From the cell containing the given text, extract its center point as [x, y] coordinate. 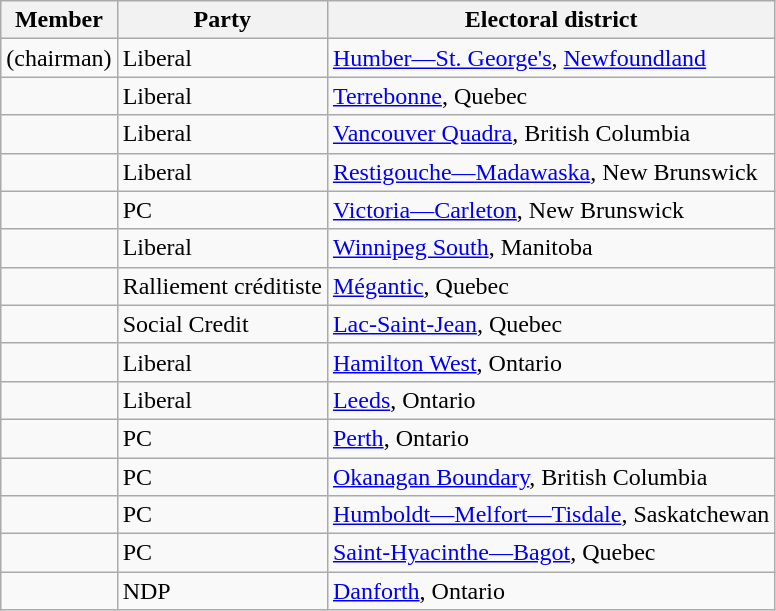
Humboldt—Melfort—Tisdale, Saskatchewan [550, 515]
Hamilton West, Ontario [550, 362]
Perth, Ontario [550, 438]
Party [222, 20]
NDP [222, 591]
Leeds, Ontario [550, 400]
Winnipeg South, Manitoba [550, 248]
Terrebonne, Quebec [550, 96]
Victoria—Carleton, New Brunswick [550, 210]
Mégantic, Quebec [550, 286]
Vancouver Quadra, British Columbia [550, 134]
Ralliement créditiste [222, 286]
Humber—St. George's, Newfoundland [550, 58]
Danforth, Ontario [550, 591]
Member [59, 20]
Restigouche—Madawaska, New Brunswick [550, 172]
Lac-Saint-Jean, Quebec [550, 324]
Saint-Hyacinthe—Bagot, Quebec [550, 553]
Social Credit [222, 324]
Okanagan Boundary, British Columbia [550, 477]
Electoral district [550, 20]
(chairman) [59, 58]
